For the text-containing cell, return its midpoint in [X, Y] coordinate format. 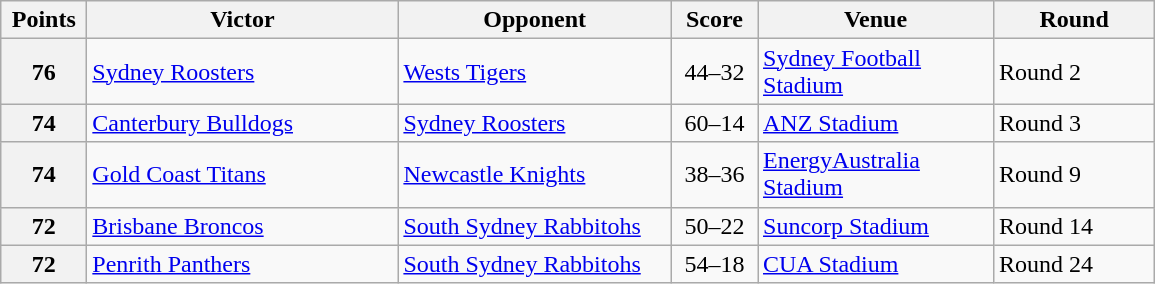
Gold Coast Titans [242, 174]
Canterbury Bulldogs [242, 123]
76 [44, 72]
Sydney Football Stadium [876, 72]
Venue [876, 20]
Score [714, 20]
Round 9 [1074, 174]
Penrith Panthers [242, 264]
Round 14 [1074, 226]
Round 2 [1074, 72]
44–32 [714, 72]
Victor [242, 20]
Round 3 [1074, 123]
Points [44, 20]
Round [1074, 20]
Suncorp Stadium [876, 226]
60–14 [714, 123]
ANZ Stadium [876, 123]
50–22 [714, 226]
Round 24 [1074, 264]
54–18 [714, 264]
Wests Tigers [535, 72]
Newcastle Knights [535, 174]
Opponent [535, 20]
CUA Stadium [876, 264]
EnergyAustralia Stadium [876, 174]
38–36 [714, 174]
Brisbane Broncos [242, 226]
